Capture the cell that displays the provided text and extract its (x, y) central coordinate. 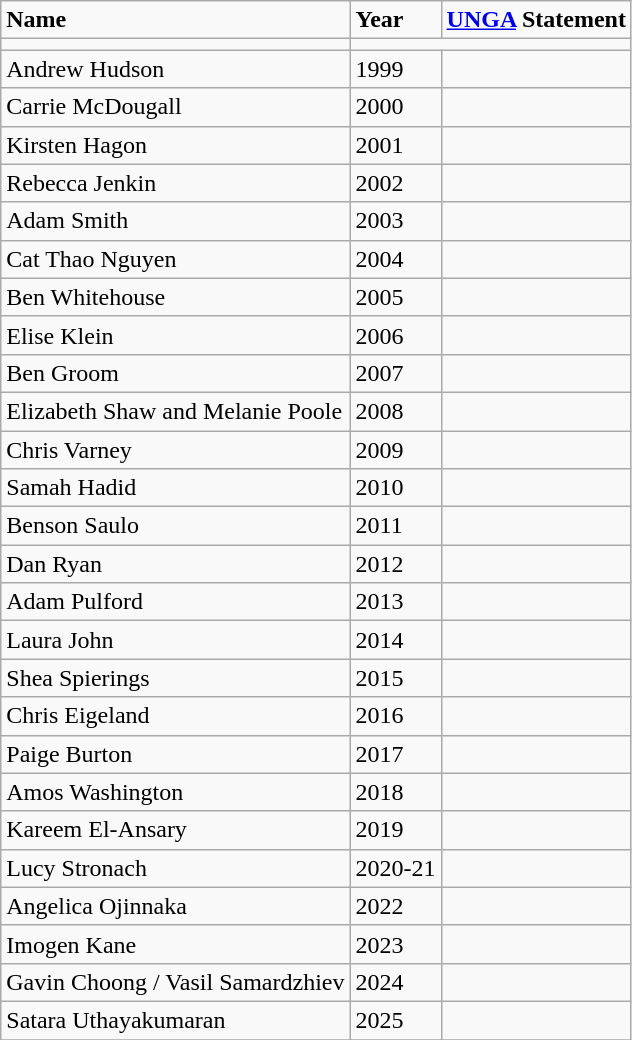
Satara Uthayakumaran (176, 1020)
2022 (396, 906)
Gavin Choong / Vasil Samardzhiev (176, 982)
2016 (396, 716)
1999 (396, 69)
Imogen Kane (176, 944)
Rebecca Jenkin (176, 183)
Adam Pulford (176, 602)
2010 (396, 488)
Lucy Stronach (176, 868)
Laura John (176, 640)
Ben Groom (176, 373)
2004 (396, 259)
Elizabeth Shaw and Melanie Poole (176, 411)
Year (396, 20)
Carrie McDougall (176, 107)
2019 (396, 830)
2023 (396, 944)
Dan Ryan (176, 564)
2002 (396, 183)
Andrew Hudson (176, 69)
Name (176, 20)
2017 (396, 754)
2015 (396, 678)
Kareem El-Ansary (176, 830)
2001 (396, 145)
Chris Varney (176, 449)
2012 (396, 564)
Cat Thao Nguyen (176, 259)
2025 (396, 1020)
2018 (396, 792)
2003 (396, 221)
Elise Klein (176, 335)
Ben Whitehouse (176, 297)
Amos Washington (176, 792)
2024 (396, 982)
Kirsten Hagon (176, 145)
2005 (396, 297)
2007 (396, 373)
2011 (396, 526)
Samah Hadid (176, 488)
2014 (396, 640)
2008 (396, 411)
Benson Saulo (176, 526)
Adam Smith (176, 221)
Shea Spierings (176, 678)
UNGA Statement (536, 20)
2013 (396, 602)
Chris Eigeland (176, 716)
Angelica Ojinnaka (176, 906)
2006 (396, 335)
2009 (396, 449)
Paige Burton (176, 754)
2020-21 (396, 868)
2000 (396, 107)
